For the text-containing cell, return its midpoint in (X, Y) coordinate format. 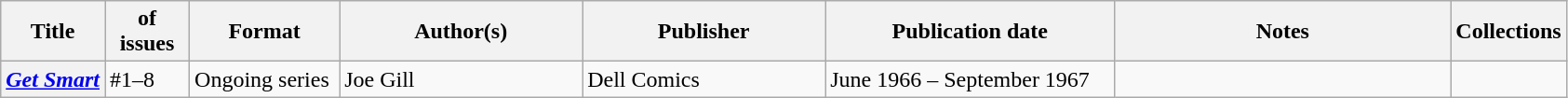
Ongoing series (264, 79)
of issues (147, 32)
Format (264, 32)
Title (53, 32)
Get Smart (53, 79)
June 1966 – September 1967 (970, 79)
#1–8 (147, 79)
Notes (1282, 32)
Publisher (704, 32)
Joe Gill (462, 79)
Dell Comics (704, 79)
Publication date (970, 32)
Collections (1508, 32)
Author(s) (462, 32)
